Capture the cell that displays the provided text and extract its [x, y] central coordinate. 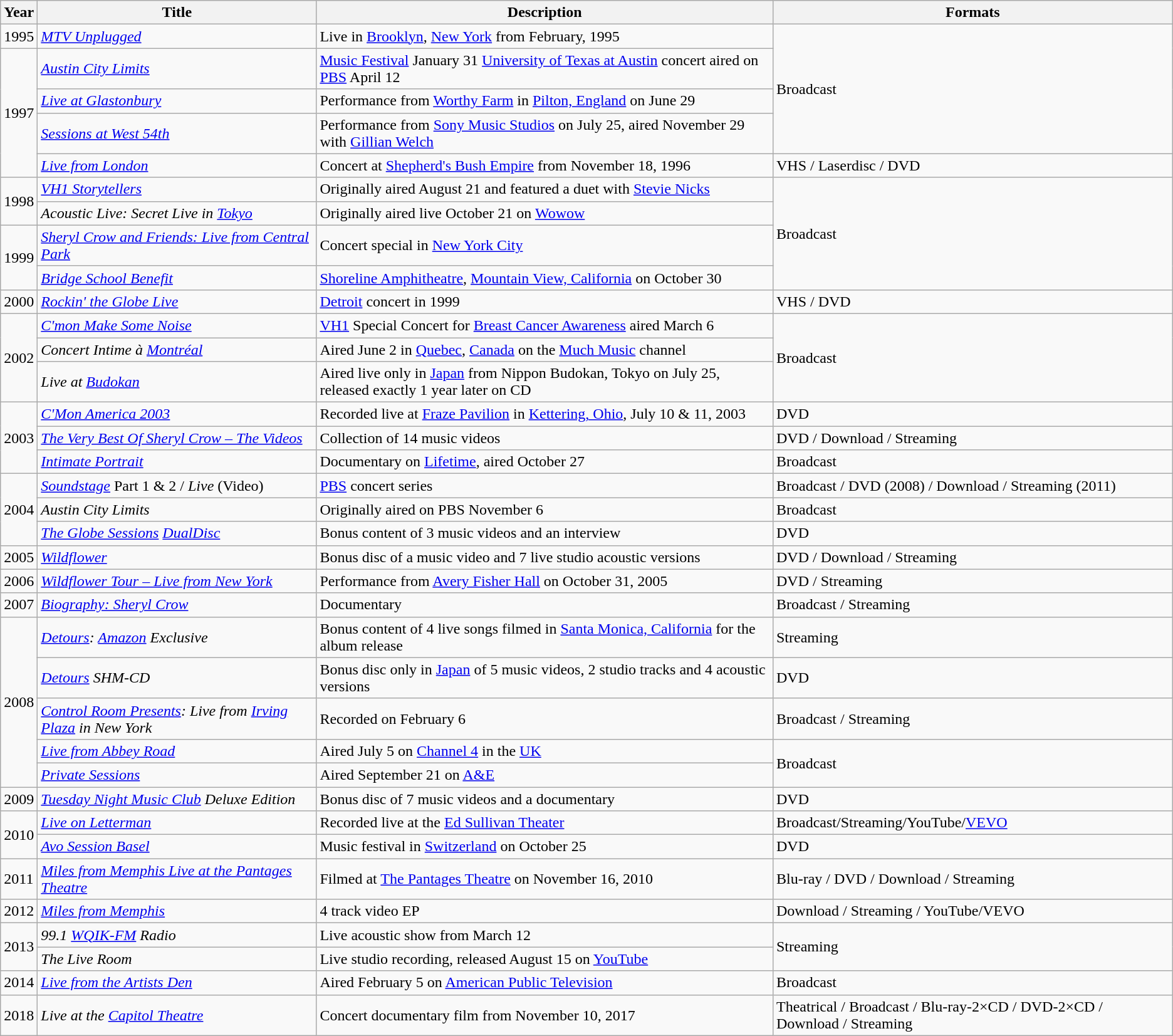
Bonus disc of 7 music videos and a documentary [545, 799]
Music Festival January 31 University of Texas at Austin concert aired on PBS April 12 [545, 69]
2011 [19, 879]
Live studio recording, released August 15 on YouTube [545, 959]
2005 [19, 557]
The Very Best Of Sheryl Crow – The Videos [177, 438]
Aired live only in Japan from Nippon Budokan, Tokyo on July 25, released exactly 1 year later on CD [545, 382]
Concert at Shepherd's Bush Empire from November 18, 1996 [545, 165]
Tuesday Night Music Club Deluxe Edition [177, 799]
Originally aired live October 21 on Wowow [545, 213]
Acoustic Live: Secret Live in Tokyo [177, 213]
Sessions at West 54th [177, 133]
Detroit concert in 1999 [545, 301]
Description [545, 13]
Aired June 2 in Quebec, Canada on the Much Music channel [545, 349]
2002 [19, 357]
Bonus content of 4 live songs filmed in Santa Monica, California for the album release [545, 637]
Theatrical / Broadcast / Blu-ray-2×CD / DVD-2×CD / Download / Streaming [972, 1015]
Bonus disc of a music video and 7 live studio acoustic versions [545, 557]
Download / Streaming / YouTube/VEVO [972, 911]
Recorded on February 6 [545, 718]
Recorded live at Fraze Pavilion in Kettering, Ohio, July 10 & 11, 2003 [545, 414]
2009 [19, 799]
Live from Abbey Road [177, 751]
Documentary [545, 605]
Aired February 5 on American Public Television [545, 983]
Live on Letterman [177, 823]
MTV Unplugged [177, 36]
2012 [19, 911]
1998 [19, 201]
2000 [19, 301]
2010 [19, 835]
Wildflower [177, 557]
Recorded live at the Ed Sullivan Theater [545, 823]
Broadcast/Streaming/YouTube/VEVO [972, 823]
Live at Budokan [177, 382]
Live from London [177, 165]
Performance from Avery Fisher Hall on October 31, 2005 [545, 581]
Miles from Memphis Live at the Pantages Theatre [177, 879]
Detours SHM-CD [177, 678]
Originally aired on PBS November 6 [545, 510]
Private Sessions [177, 775]
Bonus content of 3 music videos and an interview [545, 533]
Sheryl Crow and Friends: Live from Central Park [177, 246]
VH1 Storytellers [177, 189]
Blu-ray / DVD / Download / Streaming [972, 879]
Bridge School Benefit [177, 278]
Collection of 14 music videos [545, 438]
Soundstage Part 1 & 2 / Live (Video) [177, 486]
Title [177, 13]
2014 [19, 983]
Detours: Amazon Exclusive [177, 637]
Aired July 5 on Channel 4 in the UK [545, 751]
Live from the Artists Den [177, 983]
Live at the Capitol Theatre [177, 1015]
2008 [19, 702]
Rockin' the Globe Live [177, 301]
2013 [19, 947]
Wildflower Tour – Live from New York [177, 581]
Miles from Memphis [177, 911]
99.1 WQIK-FM Radio [177, 935]
Concert Intime à Montréal [177, 349]
Live at Glastonbury [177, 101]
1997 [19, 113]
C'Mon America 2003 [177, 414]
Aired September 21 on A&E [545, 775]
Bonus disc only in Japan of 5 music videos, 2 studio tracks and 4 acoustic versions [545, 678]
Broadcast / DVD (2008) / Download / Streaming (2011) [972, 486]
Performance from Sony Music Studios on July 25, aired November 29 with Gillian Welch [545, 133]
Concert documentary film from November 10, 2017 [545, 1015]
VHS / DVD [972, 301]
2006 [19, 581]
1995 [19, 36]
2007 [19, 605]
Live in Brooklyn, New York from February, 1995 [545, 36]
Formats [972, 13]
Performance from Worthy Farm in Pilton, England on June 29 [545, 101]
DVD / Streaming [972, 581]
2003 [19, 438]
Avo Session Basel [177, 847]
1999 [19, 257]
The Live Room [177, 959]
Live acoustic show from March 12 [545, 935]
Control Room Presents: Live from Irving Plaza in New York [177, 718]
Intimate Portrait [177, 462]
4 track video EP [545, 911]
The Globe Sessions DualDisc [177, 533]
Shoreline Amphitheatre, Mountain View, California on October 30 [545, 278]
Concert special in New York City [545, 246]
VH1 Special Concert for Breast Cancer Awareness aired March 6 [545, 325]
Year [19, 13]
2018 [19, 1015]
Documentary on Lifetime, aired October 27 [545, 462]
Biography: Sheryl Crow [177, 605]
Music festival in Switzerland on October 25 [545, 847]
VHS / Laserdisc / DVD [972, 165]
C'mon Make Some Noise [177, 325]
Originally aired August 21 and featured a duet with Stevie Nicks [545, 189]
PBS concert series [545, 486]
2004 [19, 510]
Filmed at The Pantages Theatre on November 16, 2010 [545, 879]
